Output the [x, y] coordinate of the center of the cell containing the given text.  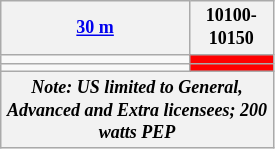
10100-10150 [231, 28]
30 m [96, 28]
Note: US limited to General, Advanced and Extra licensees; 200 watts PEP [137, 110]
